Extract the [X, Y] coordinate from the center of the cell holding the provided text.  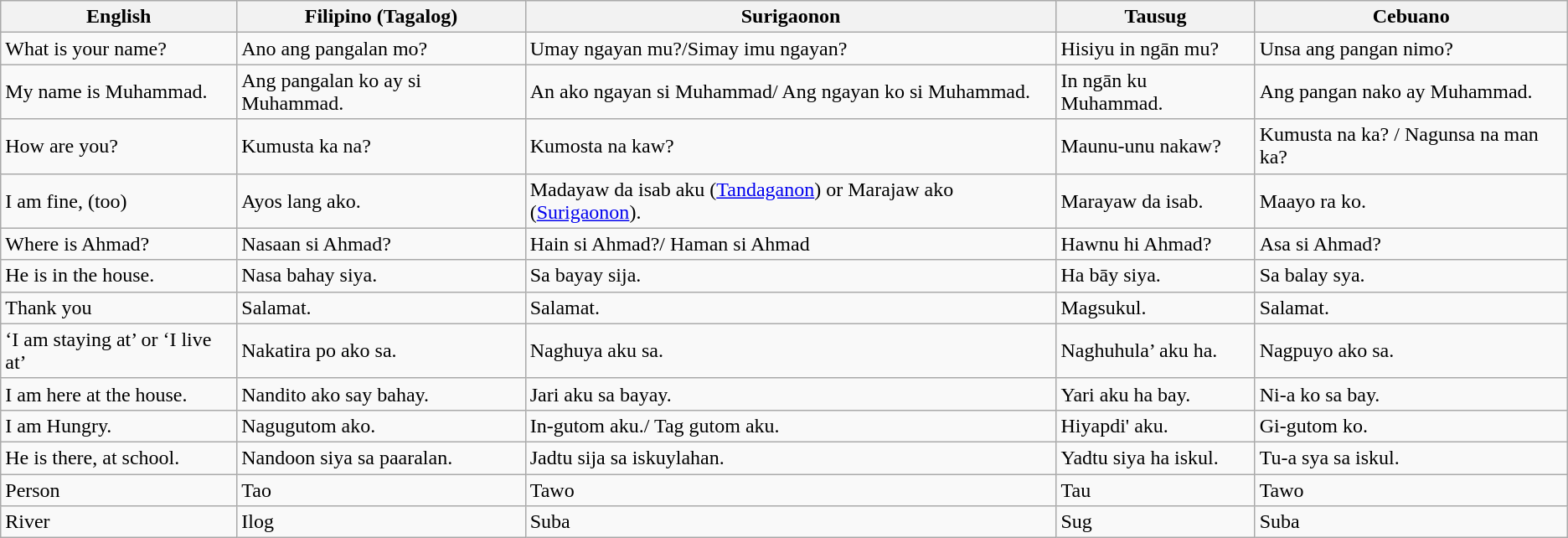
Magsukul. [1156, 308]
Hawnu hi Ahmad? [1156, 244]
Kumosta na kaw? [791, 146]
In-gutom aku./ Tag gutom aku. [791, 426]
How are you? [119, 146]
Kumusta ka na? [381, 146]
Naghuya aku sa. [791, 350]
River [119, 522]
Gi-gutom ko. [1411, 426]
Nakatira po ako sa. [381, 350]
Surigaonon [791, 17]
Umay ngayan mu?/Simay imu ngayan? [791, 49]
Tau [1156, 490]
Person [119, 490]
Tausug [1156, 17]
Tu-a sya sa iskul. [1411, 458]
Sa bayay sija. [791, 276]
Ang pangan nako ay Muhammad. [1411, 92]
Madayaw da isab aku (Tandaganon) or Marajaw ako (Surigaonon). [791, 201]
Hisiyu in ngān mu? [1156, 49]
He is in the house. [119, 276]
Maunu-unu nakaw? [1156, 146]
Ano ang pangalan mo? [381, 49]
Nandoon siya sa paaralan. [381, 458]
Nandito ako say bahay. [381, 394]
I am here at the house. [119, 394]
Ni-a ko sa bay. [1411, 394]
Where is Ahmad? [119, 244]
Tao [381, 490]
Yari aku ha bay. [1156, 394]
Nagugutom ako. [381, 426]
Asa si Ahmad? [1411, 244]
Kumusta na ka? / Nagunsa na man ka? [1411, 146]
Yadtu siya ha iskul. [1156, 458]
Marayaw da isab. [1156, 201]
Sug [1156, 522]
In ngān ku Muhammad. [1156, 92]
What is your name? [119, 49]
Sa balay sya. [1411, 276]
Ha bāy siya. [1156, 276]
I am fine, (too) [119, 201]
Naghuhula’ aku ha. [1156, 350]
Unsa ang pangan nimo? [1411, 49]
An ako ngayan si Muhammad/ Ang ngayan ko si Muhammad. [791, 92]
Ayos lang ako. [381, 201]
Jadtu sija sa iskuylahan. [791, 458]
‘I am staying at’ or ‘I live at’ [119, 350]
Ang pangalan ko ay si Muhammad. [381, 92]
Nagpuyo ako sa. [1411, 350]
Ilog [381, 522]
I am Hungry. [119, 426]
Nasaan si Ahmad? [381, 244]
Cebuano [1411, 17]
Filipino (Tagalog) [381, 17]
Jari aku sa bayay. [791, 394]
He is there, at school. [119, 458]
Hiyapdi' aku. [1156, 426]
Maayo ra ko. [1411, 201]
My name is Muhammad. [119, 92]
Nasa bahay siya. [381, 276]
Thank you [119, 308]
English [119, 17]
Hain si Ahmad?/ Haman si Ahmad [791, 244]
